Detect which cell encompasses the target text, then output its [X, Y] center coordinate. 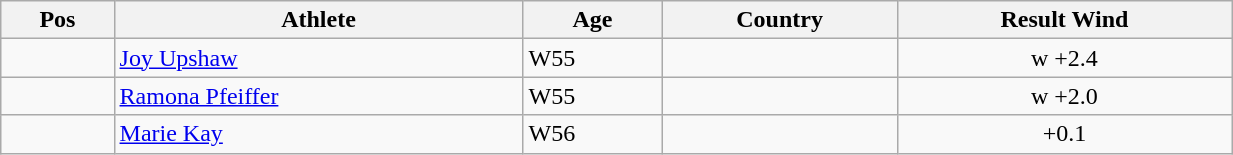
Joy Upshaw [318, 58]
W56 [592, 134]
Pos [58, 20]
Age [592, 20]
+0.1 [1064, 134]
w +2.4 [1064, 58]
w +2.0 [1064, 96]
Ramona Pfeiffer [318, 96]
Marie Kay [318, 134]
Country [780, 20]
Athlete [318, 20]
Result Wind [1064, 20]
